Return [x, y] of the center of cell containing provided text 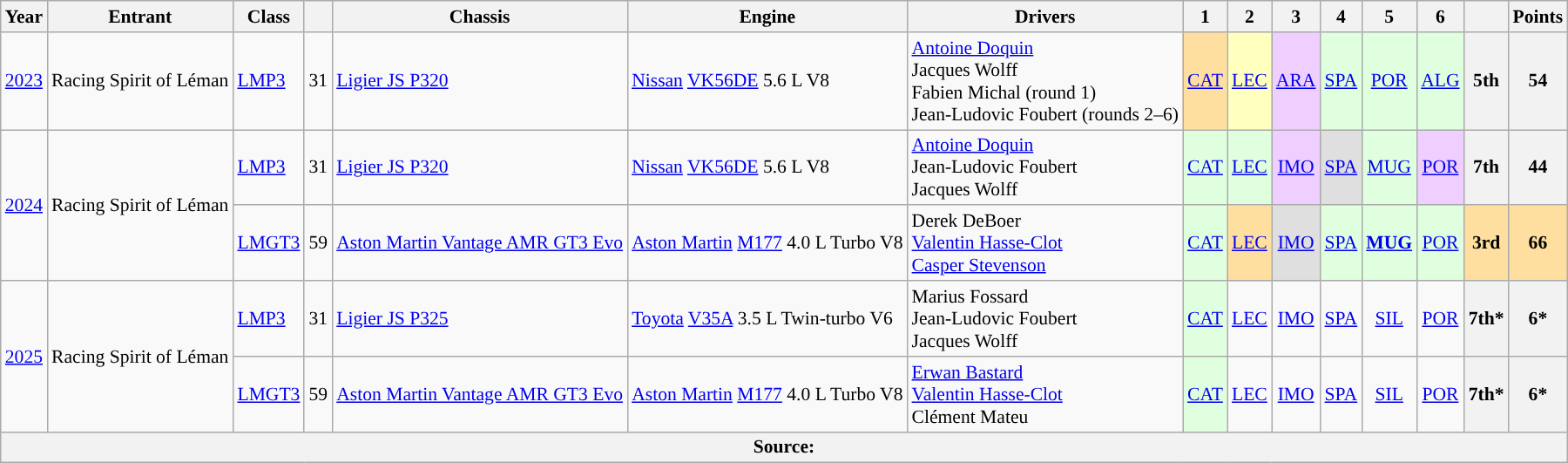
4 [1342, 17]
Erwan Bastard Valentin Hasse-Clot Clément Mateu [1045, 394]
ALG [1440, 81]
2024 [24, 206]
Drivers [1045, 17]
54 [1538, 81]
Source: [784, 447]
3 [1296, 17]
Class [268, 17]
Points [1538, 17]
Engine [767, 17]
Toyota V35A 3.5 L Twin-turbo V6 [767, 319]
Derek DeBoer Valentin Hasse-Clot Casper Stevenson [1045, 244]
3rd [1486, 244]
Ligier JS P325 [479, 319]
5th [1486, 81]
2 [1249, 17]
Antoine Doquin Jean-Ludovic Foubert Jacques Wolff [1045, 167]
5 [1389, 17]
Marius Fossard Jean-Ludovic Foubert Jacques Wolff [1045, 319]
2023 [24, 81]
Antoine Doquin Jacques Wolff Fabien Michal (round 1) Jean-Ludovic Foubert (rounds 2–6) [1045, 81]
6 [1440, 17]
7th [1486, 167]
44 [1538, 167]
66 [1538, 244]
ARA [1296, 81]
2025 [24, 356]
Entrant [139, 17]
Chassis [479, 17]
Year [24, 17]
1 [1206, 17]
